From the cell containing the given text, extract its center point as (x, y) coordinate. 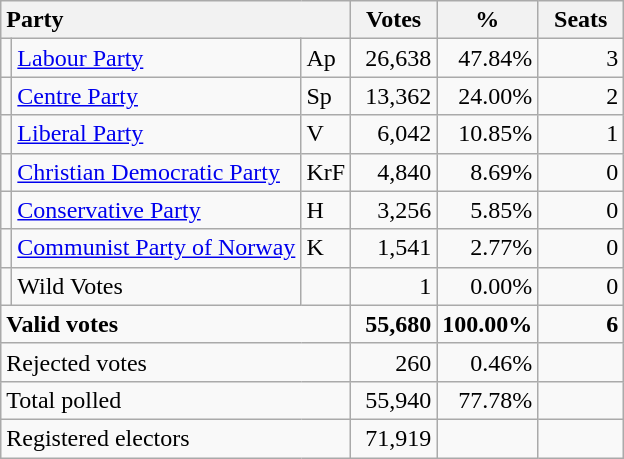
2 (581, 96)
K (326, 248)
V (326, 134)
Rejected votes (176, 362)
10.85% (488, 134)
Registered electors (176, 438)
8.69% (488, 172)
1,541 (394, 248)
55,940 (394, 400)
13,362 (394, 96)
Labour Party (156, 58)
Valid votes (176, 324)
3 (581, 58)
0.46% (488, 362)
71,919 (394, 438)
Conservative Party (156, 210)
% (488, 20)
Liberal Party (156, 134)
260 (394, 362)
5.85% (488, 210)
3,256 (394, 210)
Total polled (176, 400)
4,840 (394, 172)
Seats (581, 20)
Communist Party of Norway (156, 248)
100.00% (488, 324)
0.00% (488, 286)
6 (581, 324)
Party (176, 20)
6,042 (394, 134)
2.77% (488, 248)
Votes (394, 20)
55,680 (394, 324)
KrF (326, 172)
Sp (326, 96)
26,638 (394, 58)
47.84% (488, 58)
Christian Democratic Party (156, 172)
H (326, 210)
Ap (326, 58)
77.78% (488, 400)
Wild Votes (156, 286)
Centre Party (156, 96)
24.00% (488, 96)
